Detect which cell encompasses the target text, then output its (X, Y) center coordinate. 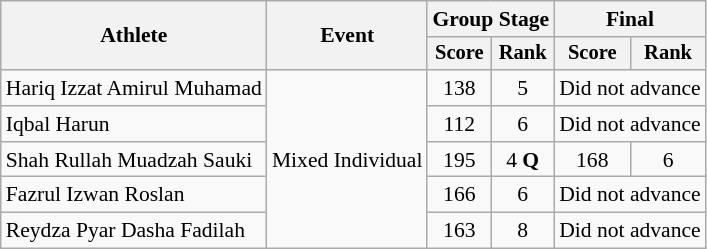
Group Stage (490, 19)
Hariq Izzat Amirul Muhamad (134, 88)
195 (459, 160)
Event (348, 36)
163 (459, 231)
5 (522, 88)
138 (459, 88)
Athlete (134, 36)
168 (592, 160)
166 (459, 195)
Final (630, 19)
4 Q (522, 160)
Mixed Individual (348, 159)
Iqbal Harun (134, 124)
Reydza Pyar Dasha Fadilah (134, 231)
Fazrul Izwan Roslan (134, 195)
8 (522, 231)
112 (459, 124)
Shah Rullah Muadzah Sauki (134, 160)
